Extract the [X, Y] coordinate from the center of the cell holding the provided text.  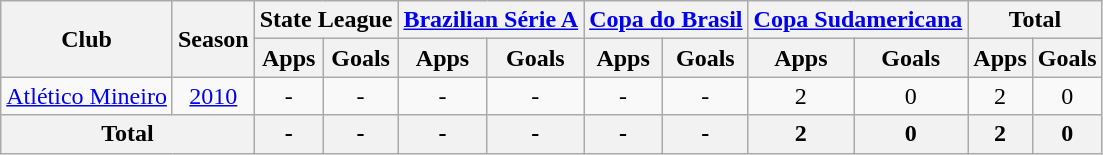
Brazilian Série A [491, 20]
Atlético Mineiro [87, 96]
Club [87, 39]
State League [326, 20]
Season [213, 39]
Copa Sudamericana [858, 20]
Copa do Brasil [666, 20]
2010 [213, 96]
